Detect which cell encompasses the target text, then output its (X, Y) center coordinate. 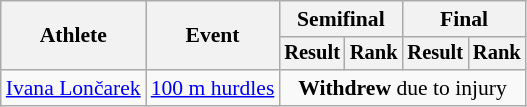
Withdrew due to injury (402, 88)
100 m hurdles (213, 88)
Final (464, 19)
Ivana Lončarek (74, 88)
Athlete (74, 36)
Event (213, 36)
Semifinal (340, 19)
